Provide the (x, y) coordinate of the cell's center where the given text is located.  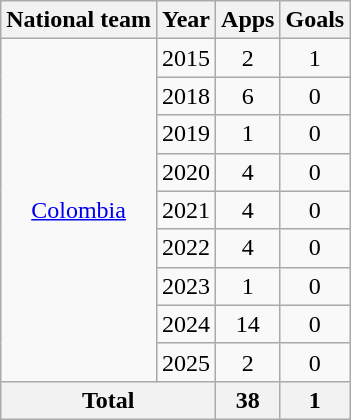
2022 (186, 248)
38 (248, 400)
2023 (186, 286)
Total (108, 400)
Colombia (79, 210)
14 (248, 324)
2018 (186, 96)
2021 (186, 210)
Apps (248, 20)
2020 (186, 172)
6 (248, 96)
2025 (186, 362)
Goals (315, 20)
2015 (186, 58)
2024 (186, 324)
Year (186, 20)
2019 (186, 134)
National team (79, 20)
